Output the (X, Y) coordinate of the center of the cell containing the given text.  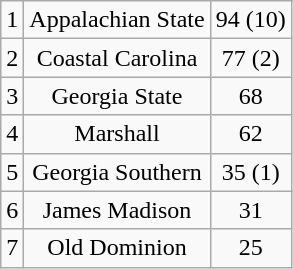
68 (250, 96)
77 (2) (250, 58)
5 (12, 172)
6 (12, 210)
1 (12, 20)
Georgia Southern (117, 172)
James Madison (117, 210)
Coastal Carolina (117, 58)
62 (250, 134)
Old Dominion (117, 248)
Appalachian State (117, 20)
4 (12, 134)
94 (10) (250, 20)
2 (12, 58)
Georgia State (117, 96)
Marshall (117, 134)
3 (12, 96)
25 (250, 248)
31 (250, 210)
35 (1) (250, 172)
7 (12, 248)
